Return the [x, y] coordinate for the center point of the cell that contains the specified text.  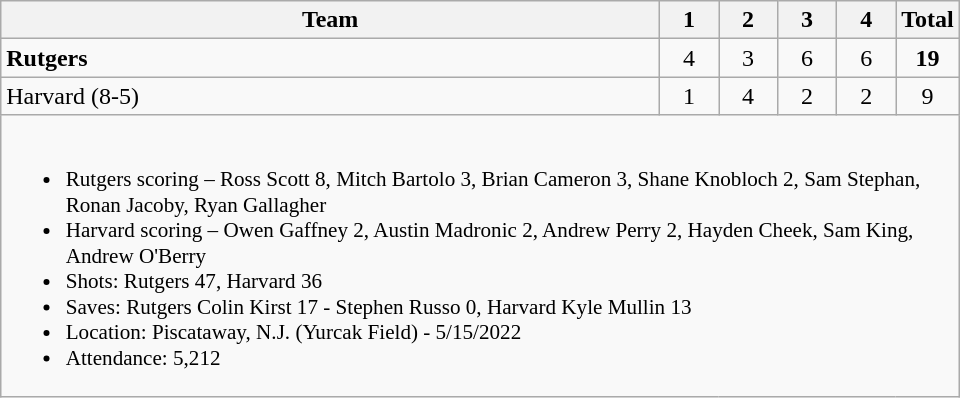
19 [928, 58]
9 [928, 96]
Rutgers [330, 58]
Harvard (8-5) [330, 96]
Total [928, 20]
Team [330, 20]
